For the text-containing cell, return its midpoint in [X, Y] coordinate format. 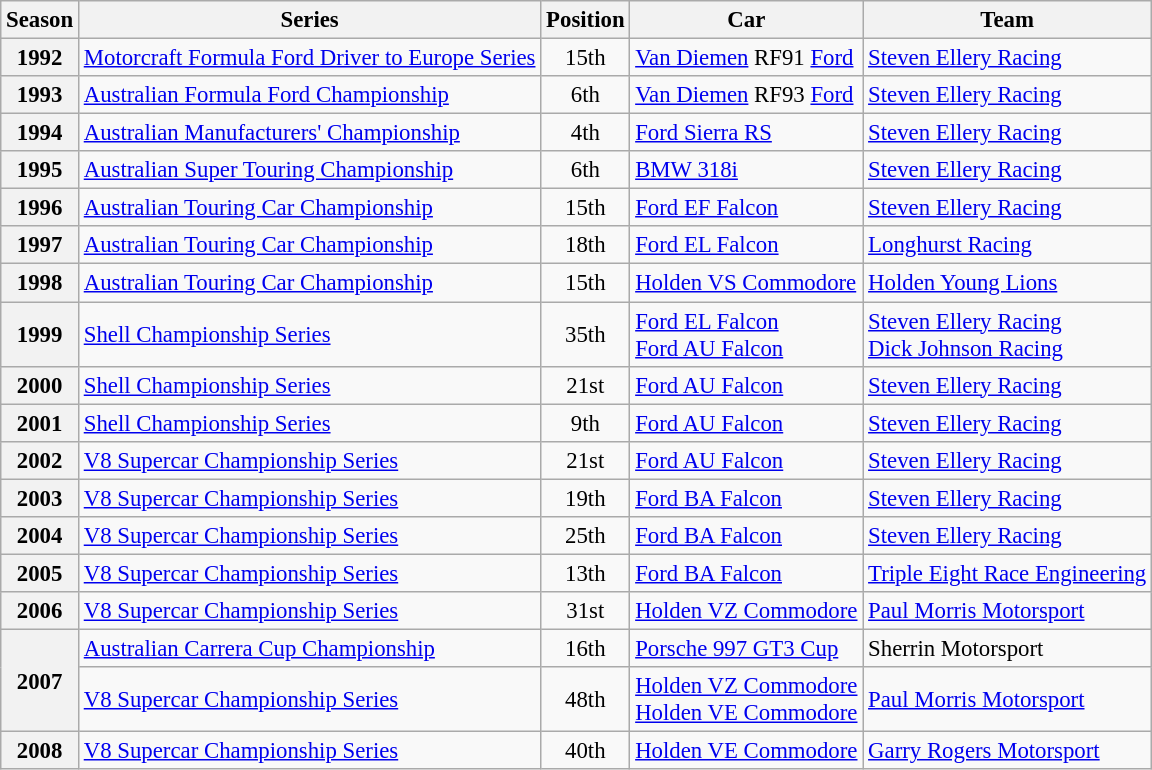
40th [586, 751]
1997 [40, 245]
Ford EL FalconFord AU Falcon [746, 334]
Australian Super Touring Championship [309, 170]
Holden VZ CommodoreHolden VE Commodore [746, 700]
Team [1008, 20]
2007 [40, 680]
2003 [40, 498]
Van Diemen RF91 Ford [746, 58]
13th [586, 573]
Sherrin Motorsport [1008, 648]
Position [586, 20]
Ford EF Falcon [746, 208]
Holden VS Commodore [746, 283]
9th [586, 423]
2000 [40, 385]
1995 [40, 170]
1994 [40, 133]
1998 [40, 283]
Ford EL Falcon [746, 245]
Car [746, 20]
2005 [40, 573]
1999 [40, 334]
2006 [40, 611]
Ford Sierra RS [746, 133]
Longhurst Racing [1008, 245]
Triple Eight Race Engineering [1008, 573]
Australian Formula Ford Championship [309, 95]
Series [309, 20]
Steven Ellery RacingDick Johnson Racing [1008, 334]
35th [586, 334]
4th [586, 133]
Van Diemen RF93 Ford [746, 95]
1992 [40, 58]
BMW 318i [746, 170]
Holden VE Commodore [746, 751]
18th [586, 245]
2002 [40, 460]
2008 [40, 751]
Australian Manufacturers' Championship [309, 133]
Holden VZ Commodore [746, 611]
Season [40, 20]
Australian Carrera Cup Championship [309, 648]
Holden Young Lions [1008, 283]
16th [586, 648]
1993 [40, 95]
19th [586, 498]
31st [586, 611]
Motorcraft Formula Ford Driver to Europe Series [309, 58]
25th [586, 536]
Porsche 997 GT3 Cup [746, 648]
48th [586, 700]
2001 [40, 423]
Garry Rogers Motorsport [1008, 751]
2004 [40, 536]
1996 [40, 208]
